Locate the cell with the specified text and output its [x, y] center coordinate. 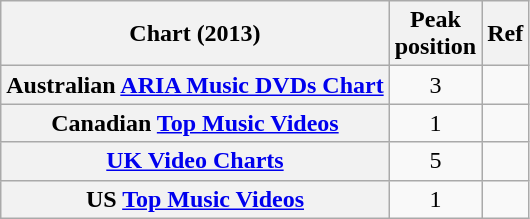
Canadian Top Music Videos [195, 123]
UK Video Charts [195, 161]
5 [435, 161]
US Top Music Videos [195, 199]
Peak position [435, 34]
Australian ARIA Music DVDs Chart [195, 85]
Ref [506, 34]
3 [435, 85]
Chart (2013) [195, 34]
